Determine the (x, y) coordinate at the center of the cell enclosing the given text.  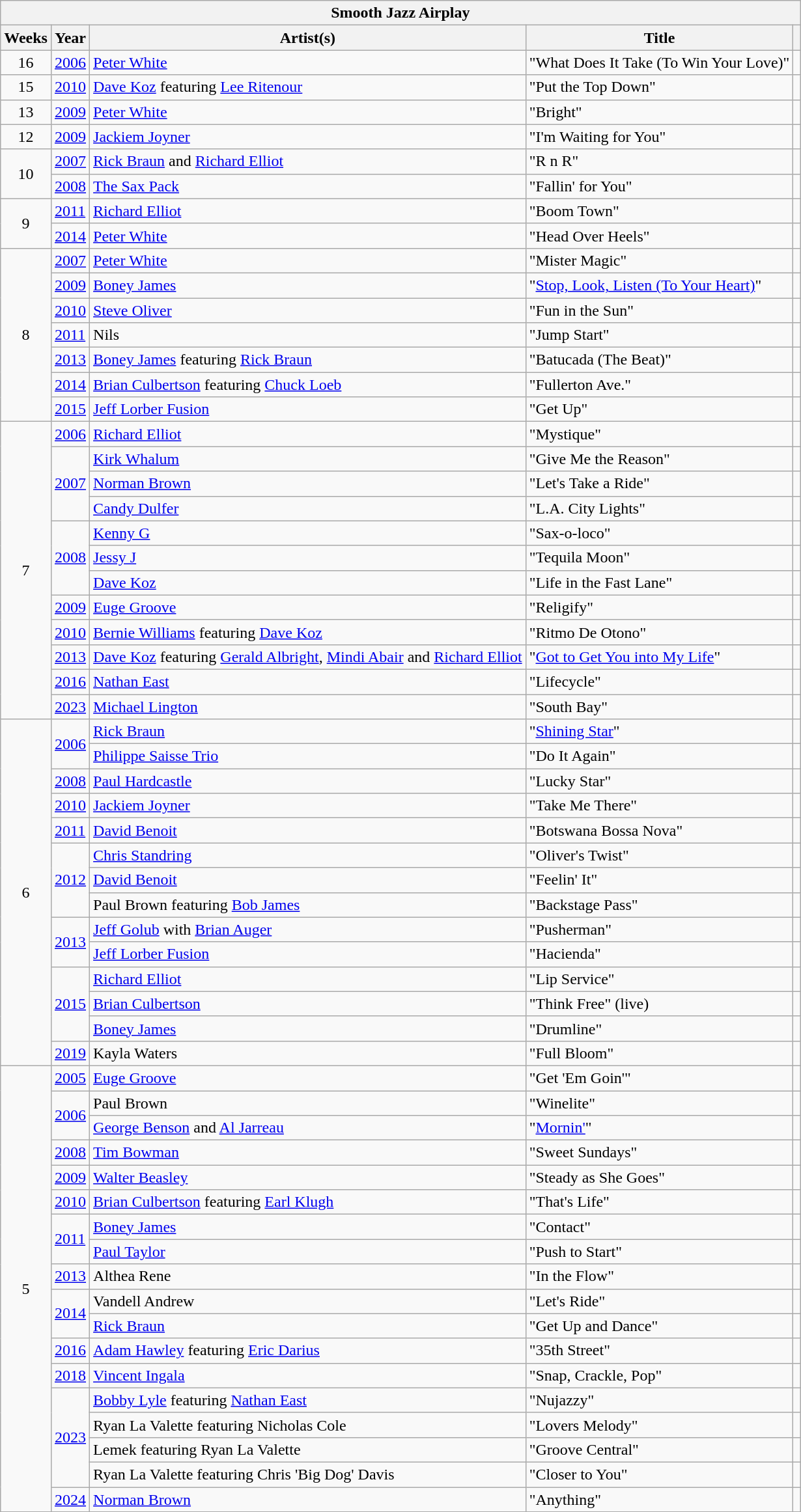
Brian Culbertson featuring Earl Klugh (308, 1202)
"Contact" (659, 1227)
Nathan East (308, 681)
"Push to Start" (659, 1252)
"Backstage Pass" (659, 905)
"Fullerton Ave." (659, 385)
2018 (70, 1375)
Bernie Williams featuring Dave Koz (308, 632)
"R n R" (659, 161)
"Pusherman" (659, 929)
Philippe Saisse Trio (308, 756)
"Anything" (659, 1499)
"Head Over Heels" (659, 236)
"Put the Top Down" (659, 87)
"Let's Take a Ride" (659, 484)
Weeks (26, 38)
Artist(s) (308, 38)
Year (70, 38)
Kirk Whalum (308, 459)
Ryan La Valette featuring Chris 'Big Dog' Davis (308, 1474)
9 (26, 223)
"Boom Town" (659, 211)
"Fallin' for You" (659, 186)
"Do It Again" (659, 756)
"Get 'Em Goin'" (659, 1078)
13 (26, 112)
8 (26, 335)
7 (26, 570)
"Bright" (659, 112)
"Groove Central" (659, 1450)
Vandell Andrew (308, 1301)
"I'm Waiting for You" (659, 137)
Adam Hawley featuring Eric Darius (308, 1351)
Chris Standring (308, 855)
"Sax-o-loco" (659, 533)
"Ritmo De Otono" (659, 632)
Paul Brown featuring Bob James (308, 905)
10 (26, 174)
"Feelin' It" (659, 880)
"Got to Get You into My Life" (659, 657)
"Snap, Crackle, Pop" (659, 1375)
"Give Me the Reason" (659, 459)
Candy Dulfer (308, 508)
"Lip Service" (659, 979)
"Life in the Fast Lane" (659, 583)
Jeff Golub with Brian Auger (308, 929)
"Sweet Sundays" (659, 1153)
Dave Koz (308, 583)
"Lucky Star" (659, 781)
"Lifecycle" (659, 681)
Paul Brown (308, 1103)
"Stop, Look, Listen (To Your Heart)" (659, 285)
"What Does It Take (To Win Your Love)" (659, 62)
5 (26, 1289)
"L.A. City Lights" (659, 508)
"Mornin'" (659, 1128)
"Take Me There" (659, 806)
"Full Bloom" (659, 1053)
"Get Up" (659, 409)
"Let's Ride" (659, 1301)
2005 (70, 1078)
Althea Rene (308, 1276)
2012 (70, 880)
Bobby Lyle featuring Nathan East (308, 1400)
12 (26, 137)
Paul Hardcastle (308, 781)
Lemek featuring Ryan La Valette (308, 1450)
2019 (70, 1053)
Paul Taylor (308, 1252)
"Lovers Melody" (659, 1425)
Jessy J (308, 558)
Kenny G (308, 533)
Michael Lington (308, 706)
"Hacienda" (659, 954)
Brian Culbertson (308, 1004)
"Botswana Bossa Nova" (659, 831)
George Benson and Al Jarreau (308, 1128)
"Batucada (The Beat)" (659, 360)
Nils (308, 335)
"In the Flow" (659, 1276)
Dave Koz featuring Gerald Albright, Mindi Abair and Richard Elliot (308, 657)
Title (659, 38)
6 (26, 893)
Vincent Ingala (308, 1375)
"South Bay" (659, 706)
"Mister Magic" (659, 260)
"That's Life" (659, 1202)
Steve Oliver (308, 310)
"35th Street" (659, 1351)
2024 (70, 1499)
The Sax Pack (308, 186)
Walter Beasley (308, 1177)
"Mystique" (659, 434)
"Fun in the Sun" (659, 310)
Boney James featuring Rick Braun (308, 360)
Dave Koz featuring Lee Ritenour (308, 87)
Kayla Waters (308, 1053)
"Oliver's Twist" (659, 855)
"Jump Start" (659, 335)
Brian Culbertson featuring Chuck Loeb (308, 385)
"Tequila Moon" (659, 558)
"Winelite" (659, 1103)
16 (26, 62)
"Drumline" (659, 1028)
Ryan La Valette featuring Nicholas Cole (308, 1425)
"Shining Star" (659, 732)
"Religify" (659, 607)
"Get Up and Dance" (659, 1326)
"Steady as She Goes" (659, 1177)
"Nujazzy" (659, 1400)
Rick Braun and Richard Elliot (308, 161)
Smooth Jazz Airplay (400, 13)
15 (26, 87)
"Think Free" (live) (659, 1004)
"Closer to You" (659, 1474)
Tim Bowman (308, 1153)
